Detect which cell encompasses the target text, then output its [X, Y] center coordinate. 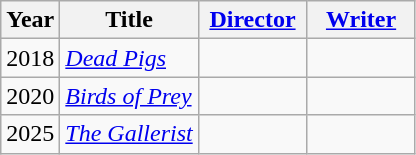
Title [129, 20]
Birds of Prey [129, 96]
Writer [362, 20]
2025 [30, 134]
Director [252, 20]
Year [30, 20]
Dead Pigs [129, 58]
The Gallerist [129, 134]
2018 [30, 58]
2020 [30, 96]
